Provide the (X, Y) coordinate of the cell's center where the given text is located.  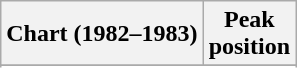
Peakposition (249, 34)
Chart (1982–1983) (102, 34)
